Capture the cell that displays the provided text and extract its [x, y] central coordinate. 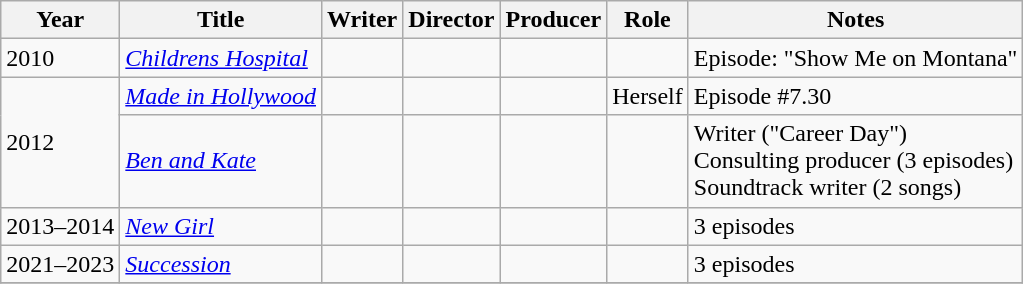
Childrens Hospital [221, 58]
Year [60, 20]
2010 [60, 58]
Role [648, 20]
Ben and Kate [221, 161]
Title [221, 20]
Made in Hollywood [221, 96]
Episode: "Show Me on Montana" [856, 58]
Herself [648, 96]
Writer ("Career Day")Consulting producer (3 episodes)Soundtrack writer (2 songs) [856, 161]
Writer [362, 20]
Director [452, 20]
Succession [221, 264]
Notes [856, 20]
2012 [60, 142]
Producer [554, 20]
2021–2023 [60, 264]
Episode #7.30 [856, 96]
New Girl [221, 226]
2013–2014 [60, 226]
